Determine the [X, Y] coordinate at the center of the cell enclosing the given text.  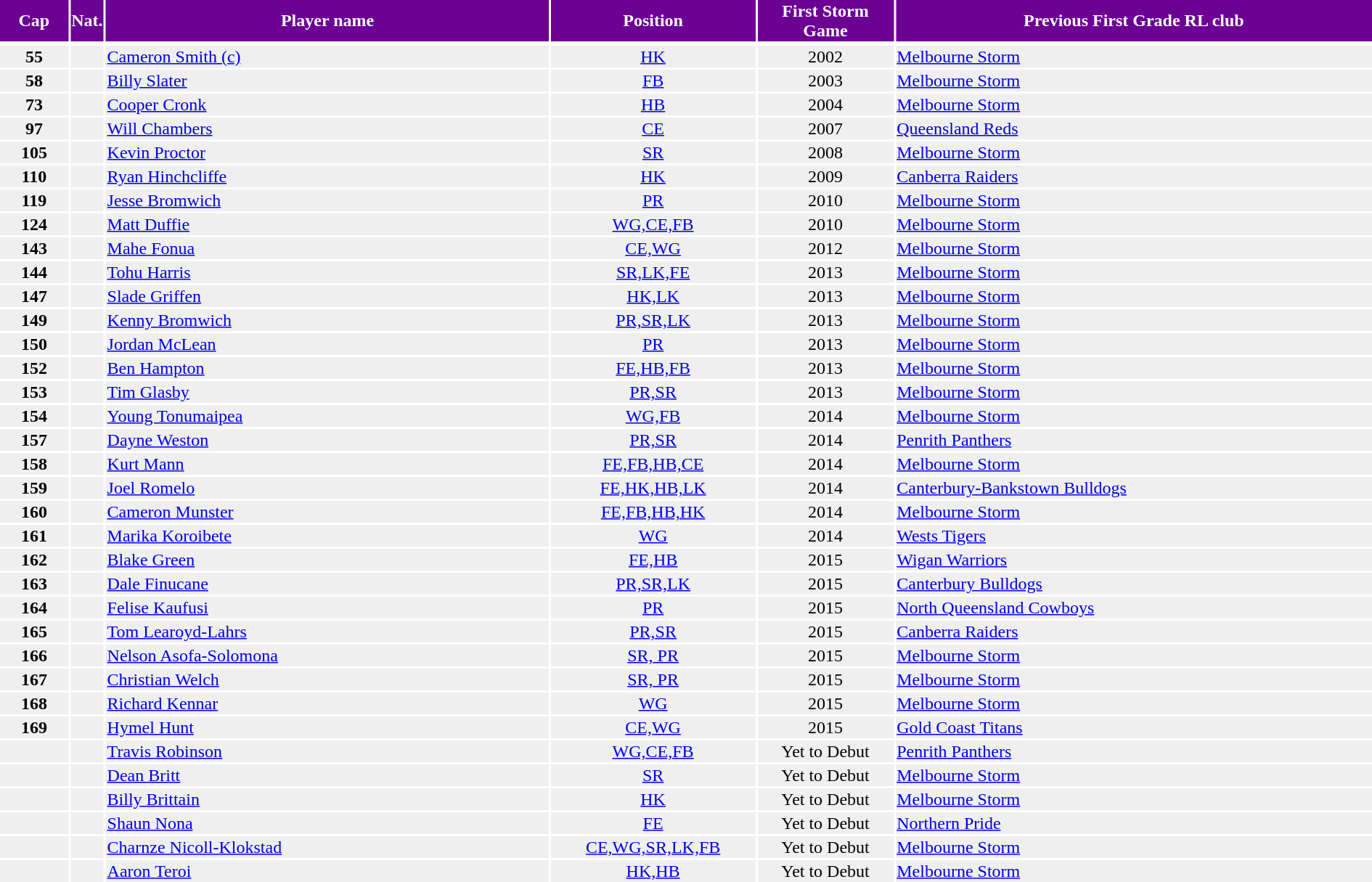
Nat. [87, 20]
160 [34, 512]
2004 [825, 105]
97 [34, 128]
Wests Tigers [1134, 536]
Blake Green [327, 560]
Billy Brittain [327, 799]
Tohu Harris [327, 272]
Cap [34, 20]
105 [34, 152]
162 [34, 560]
Hymel Hunt [327, 727]
164 [34, 608]
Marika Koroibete [327, 536]
Previous First Grade RL club [1134, 20]
Jordan McLean [327, 344]
55 [34, 57]
Cooper Cronk [327, 105]
Tim Glasby [327, 392]
HB [653, 105]
Charnze Nicoll-Klokstad [327, 847]
FE,HB [653, 560]
149 [34, 320]
Felise Kaufusi [327, 608]
FE [653, 823]
150 [34, 344]
Northern Pride [1134, 823]
Cameron Munster [327, 512]
2003 [825, 81]
Dayne Weston [327, 440]
Shaun Nona [327, 823]
Tom Learoyd-Lahrs [327, 632]
Kevin Proctor [327, 152]
FE,HB,FB [653, 368]
Wigan Warriors [1134, 560]
Cameron Smith (c) [327, 57]
HK,LK [653, 296]
Canterbury Bulldogs [1134, 584]
154 [34, 416]
Slade Griffen [327, 296]
WG,FB [653, 416]
FE,FB,HB,CE [653, 464]
Jesse Bromwich [327, 200]
58 [34, 81]
Queensland Reds [1134, 128]
73 [34, 105]
124 [34, 224]
Joel Romelo [327, 488]
165 [34, 632]
CE,WG,SR,LK,FB [653, 847]
Richard Kennar [327, 703]
169 [34, 727]
Dale Finucane [327, 584]
157 [34, 440]
Ryan Hinchcliffe [327, 176]
166 [34, 656]
Canterbury-Bankstown Bulldogs [1134, 488]
Will Chambers [327, 128]
First Storm Game [825, 20]
Nelson Asofa-Solomona [327, 656]
Young Tonumaipea [327, 416]
167 [34, 679]
Kenny Bromwich [327, 320]
Position [653, 20]
Travis Robinson [327, 751]
Kurt Mann [327, 464]
FE,HK,HB,LK [653, 488]
Player name [327, 20]
Dean Britt [327, 775]
SR,LK,FE [653, 272]
163 [34, 584]
Gold Coast Titans [1134, 727]
153 [34, 392]
2008 [825, 152]
161 [34, 536]
159 [34, 488]
FB [653, 81]
168 [34, 703]
143 [34, 248]
158 [34, 464]
Christian Welch [327, 679]
Matt Duffie [327, 224]
2002 [825, 57]
Billy Slater [327, 81]
HK,HB [653, 871]
147 [34, 296]
110 [34, 176]
CE [653, 128]
2009 [825, 176]
FE,FB,HB,HK [653, 512]
144 [34, 272]
Ben Hampton [327, 368]
North Queensland Cowboys [1134, 608]
152 [34, 368]
119 [34, 200]
Aaron Teroi [327, 871]
Mahe Fonua [327, 248]
2007 [825, 128]
2012 [825, 248]
